For the text-containing cell, return its midpoint in (x, y) coordinate format. 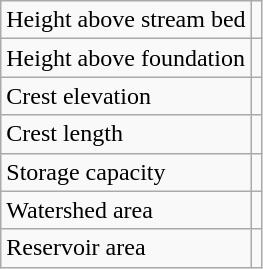
Crest elevation (126, 96)
Reservoir area (126, 248)
Crest length (126, 134)
Watershed area (126, 210)
Height above stream bed (126, 20)
Storage capacity (126, 172)
Height above foundation (126, 58)
